Detect which cell encompasses the target text, then output its (x, y) center coordinate. 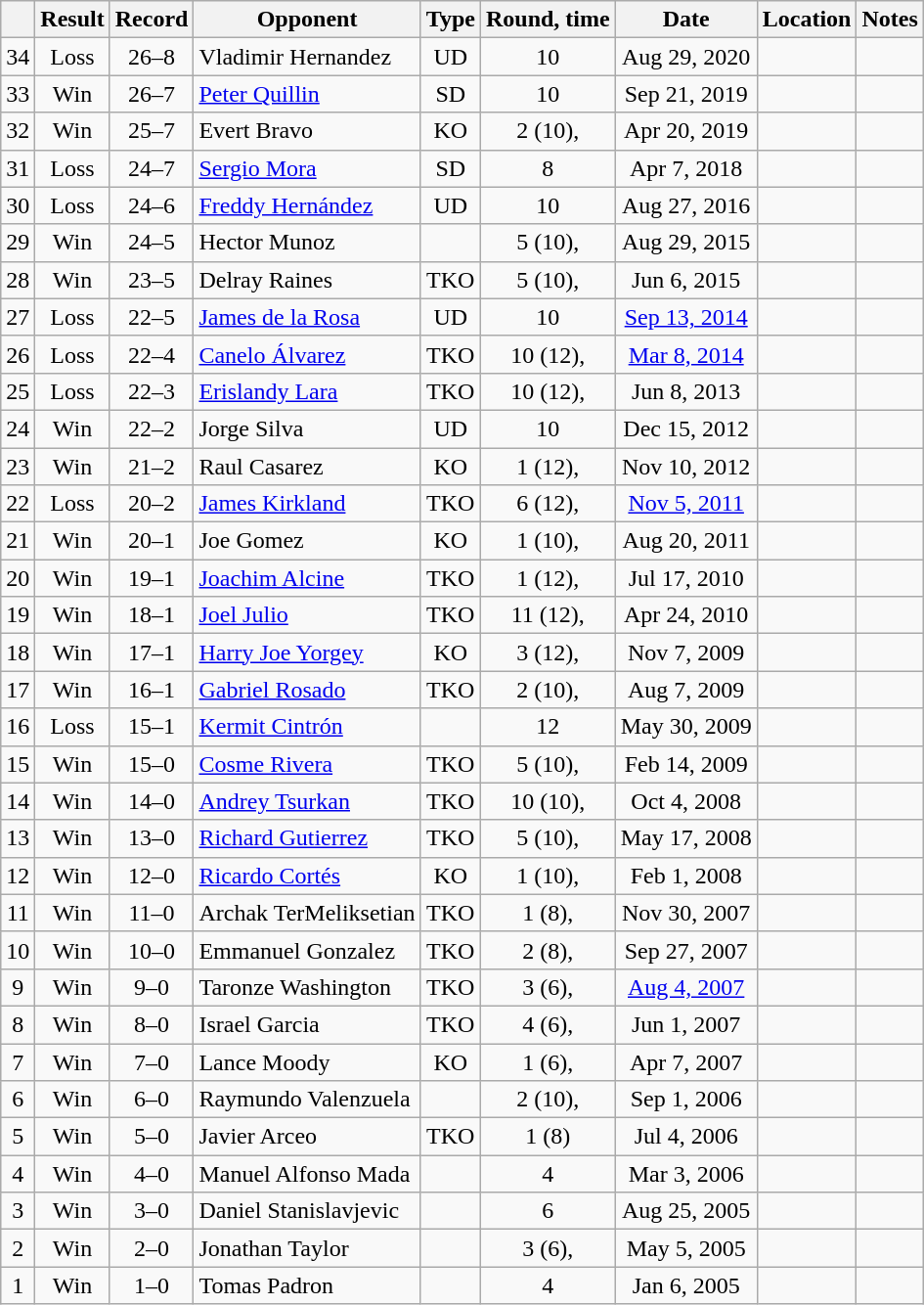
18–1 (152, 615)
23–5 (152, 280)
11–0 (152, 913)
Ricardo Cortés (307, 876)
4–0 (152, 1174)
Dec 15, 2012 (686, 428)
1 (6), (548, 1061)
18 (18, 652)
Andrey Tsurkan (307, 801)
3 (18, 1211)
Joachim Alcine (307, 578)
Aug 20, 2011 (686, 541)
24–7 (152, 168)
Opponent (307, 20)
3–0 (152, 1211)
Vladimir Hernandez (307, 57)
Jonathan Taylor (307, 1248)
Lance Moody (307, 1061)
Tomas Padron (307, 1285)
6 (12), (548, 504)
2 (18, 1248)
Emmanuel Gonzalez (307, 950)
Raul Casarez (307, 467)
Feb 1, 2008 (686, 876)
23 (18, 467)
Apr 7, 2007 (686, 1061)
Notes (890, 20)
31 (18, 168)
Apr 20, 2019 (686, 131)
1–0 (152, 1285)
Aug 25, 2005 (686, 1211)
Mar 8, 2014 (686, 354)
22–3 (152, 391)
May 5, 2005 (686, 1248)
Type (450, 20)
25–7 (152, 131)
25 (18, 391)
9 (18, 987)
7 (18, 1061)
Peter Quillin (307, 94)
Aug 4, 2007 (686, 987)
Sep 13, 2014 (686, 317)
Aug 7, 2009 (686, 690)
19–1 (152, 578)
Sep 1, 2006 (686, 1100)
16 (18, 727)
20–2 (152, 504)
May 30, 2009 (686, 727)
17–1 (152, 652)
1 (18, 1285)
21 (18, 541)
2 (8), (548, 950)
24 (18, 428)
Hector Munoz (307, 243)
14 (18, 801)
32 (18, 131)
Mar 3, 2006 (686, 1174)
27 (18, 317)
Sergio Mora (307, 168)
Result (72, 20)
15–1 (152, 727)
Harry Joe Yorgey (307, 652)
Jorge Silva (307, 428)
Gabriel Rosado (307, 690)
Richard Gutierrez (307, 838)
Aug 29, 2020 (686, 57)
Sep 21, 2019 (686, 94)
Freddy Hernández (307, 205)
Cosme Rivera (307, 764)
Nov 7, 2009 (686, 652)
22–5 (152, 317)
Nov 10, 2012 (686, 467)
Raymundo Valenzuela (307, 1100)
22 (18, 504)
3 (12), (548, 652)
24–6 (152, 205)
5 (18, 1137)
May 17, 2008 (686, 838)
Jul 17, 2010 (686, 578)
11 (12), (548, 615)
Nov 5, 2011 (686, 504)
Daniel Stanislavjevic (307, 1211)
Aug 29, 2015 (686, 243)
1 (8) (548, 1137)
29 (18, 243)
Record (152, 20)
Oct 4, 2008 (686, 801)
15–0 (152, 764)
14–0 (152, 801)
Joe Gomez (307, 541)
13–0 (152, 838)
28 (18, 280)
James Kirkland (307, 504)
Erislandy Lara (307, 391)
Jan 6, 2005 (686, 1285)
Taronze Washington (307, 987)
20 (18, 578)
16–1 (152, 690)
Jun 1, 2007 (686, 1024)
21–2 (152, 467)
Round, time (548, 20)
Nov 30, 2007 (686, 913)
Joel Julio (307, 615)
Javier Arceo (307, 1137)
22–4 (152, 354)
13 (18, 838)
19 (18, 615)
Jun 6, 2015 (686, 280)
26–8 (152, 57)
24–5 (152, 243)
Israel Garcia (307, 1024)
26 (18, 354)
12–0 (152, 876)
15 (18, 764)
33 (18, 94)
4 (6), (548, 1024)
10 (10), (548, 801)
26–7 (152, 94)
Aug 27, 2016 (686, 205)
5–0 (152, 1137)
10–0 (152, 950)
20–1 (152, 541)
2–0 (152, 1248)
Manuel Alfonso Mada (307, 1174)
17 (18, 690)
Kermit Cintrón (307, 727)
6–0 (152, 1100)
Sep 27, 2007 (686, 950)
Location (807, 20)
Date (686, 20)
Canelo Álvarez (307, 354)
30 (18, 205)
James de la Rosa (307, 317)
22–2 (152, 428)
Apr 7, 2018 (686, 168)
34 (18, 57)
7–0 (152, 1061)
9–0 (152, 987)
Jul 4, 2006 (686, 1137)
1 (8), (548, 913)
Evert Bravo (307, 131)
11 (18, 913)
Delray Raines (307, 280)
8–0 (152, 1024)
Apr 24, 2010 (686, 615)
Archak TerMeliksetian (307, 913)
Jun 8, 2013 (686, 391)
Feb 14, 2009 (686, 764)
